Identify which cell holds the provided text, then report its (X, Y) central coordinate. 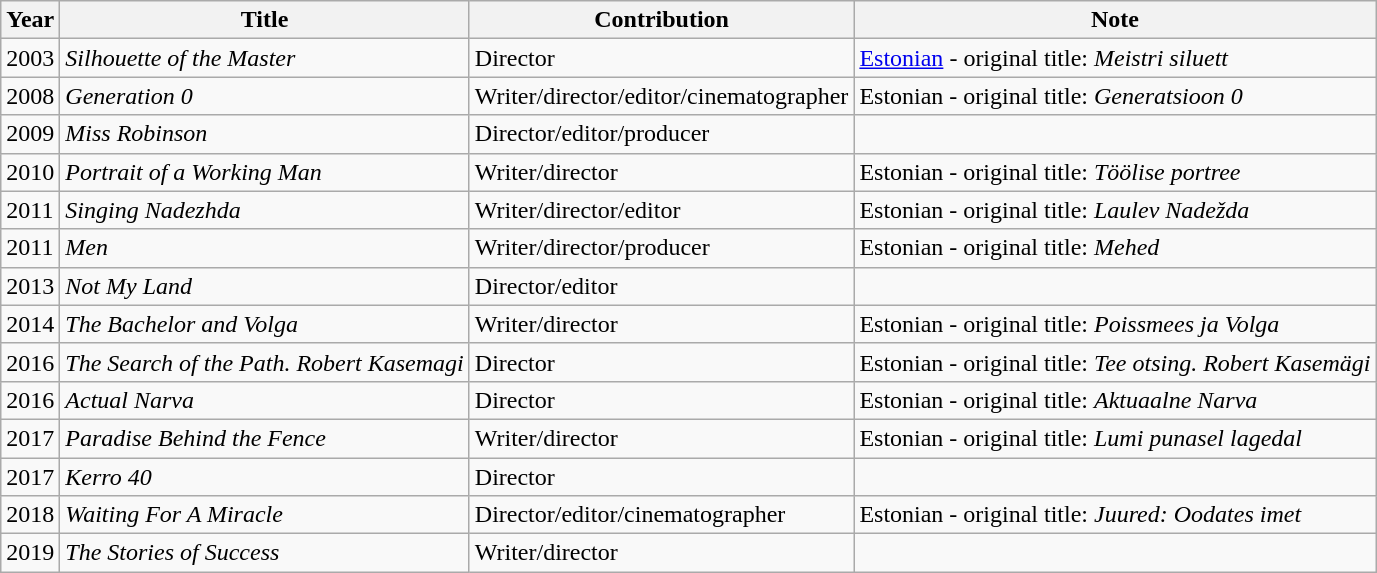
Year (30, 20)
Singing Nadezhda (264, 210)
Estonian - original title: Tee otsing. Robert Kasemägi (1115, 362)
Writer/director/editor (662, 210)
Estonian - original title: Mehed (1115, 248)
Men (264, 248)
Not My Land (264, 286)
The Bachelor and Volga (264, 324)
2008 (30, 96)
Writer/director/editor/cinematographer (662, 96)
Silhouette of the Master (264, 58)
Contribution (662, 20)
2018 (30, 515)
Director/editor (662, 286)
Director/editor/producer (662, 134)
The Search of the Path. Robert Kasemagi (264, 362)
Estonian - original title: Poissmees ja Volga (1115, 324)
2003 (30, 58)
Title (264, 20)
Note (1115, 20)
The Stories of Success (264, 553)
2013 (30, 286)
Miss Robinson (264, 134)
Waiting For A Miracle (264, 515)
2014 (30, 324)
Estonian - original title: Generatsioon 0 (1115, 96)
2009 (30, 134)
2010 (30, 172)
Estonian - original title: Aktuaalne Narva (1115, 400)
Estonian - original title: Laulev Nadežda (1115, 210)
Paradise Behind the Fence (264, 438)
Estonian - original title: Lumi punasel lagedal (1115, 438)
Portrait of a Working Man (264, 172)
2019 (30, 553)
Estonian - original title: Töölise portree (1115, 172)
Estonian - original title: Meistri siluett (1115, 58)
Actual Narva (264, 400)
Kerro 40 (264, 477)
Director/editor/cinematographer (662, 515)
Estonian - original title: Juured: Oodates imet (1115, 515)
Generation 0 (264, 96)
Writer/director/producer (662, 248)
